For the text-containing cell, return its midpoint in [x, y] coordinate format. 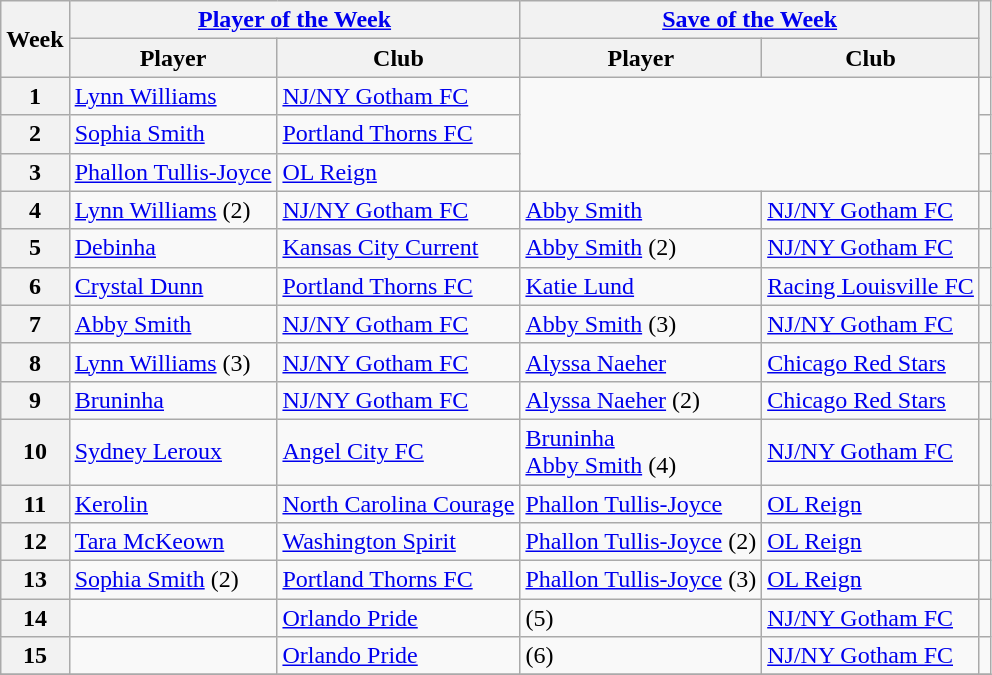
Kansas City Current [398, 248]
Sophia Smith (2) [173, 580]
Kerolin [173, 503]
Lynn Williams (3) [173, 362]
Alyssa Naeher (2) [641, 400]
2 [35, 134]
15 [35, 656]
10 [35, 452]
Washington Spirit [398, 542]
Bruninha [173, 400]
8 [35, 362]
13 [35, 580]
Katie Lund [641, 286]
7 [35, 324]
Sydney Leroux [173, 452]
1 [35, 96]
14 [35, 618]
(6) [641, 656]
3 [35, 172]
Tara McKeown [173, 542]
Alyssa Naeher [641, 362]
6 [35, 286]
Save of the Week [750, 20]
12 [35, 542]
(5) [641, 618]
4 [35, 210]
Lynn Williams (2) [173, 210]
Abby Smith (3) [641, 324]
Player of the Week [294, 20]
Lynn Williams [173, 96]
Angel City FC [398, 452]
Crystal Dunn [173, 286]
Sophia Smith [173, 134]
Phallon Tullis-Joyce (3) [641, 580]
Abby Smith (2) [641, 248]
Phallon Tullis-Joyce (2) [641, 542]
Debinha [173, 248]
Racing Louisville FC [871, 286]
9 [35, 400]
North Carolina Courage [398, 503]
5 [35, 248]
Bruninha Abby Smith (4) [641, 452]
Week [35, 39]
11 [35, 503]
